Capture the cell that displays the provided text and extract its (X, Y) central coordinate. 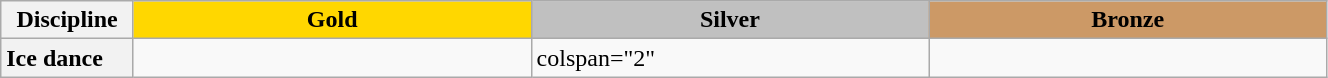
Discipline (68, 20)
Gold (332, 20)
colspan="2" (730, 58)
Bronze (1128, 20)
Silver (730, 20)
Ice dance (68, 58)
